Provide the (X, Y) coordinate of the cell's center where the given text is located.  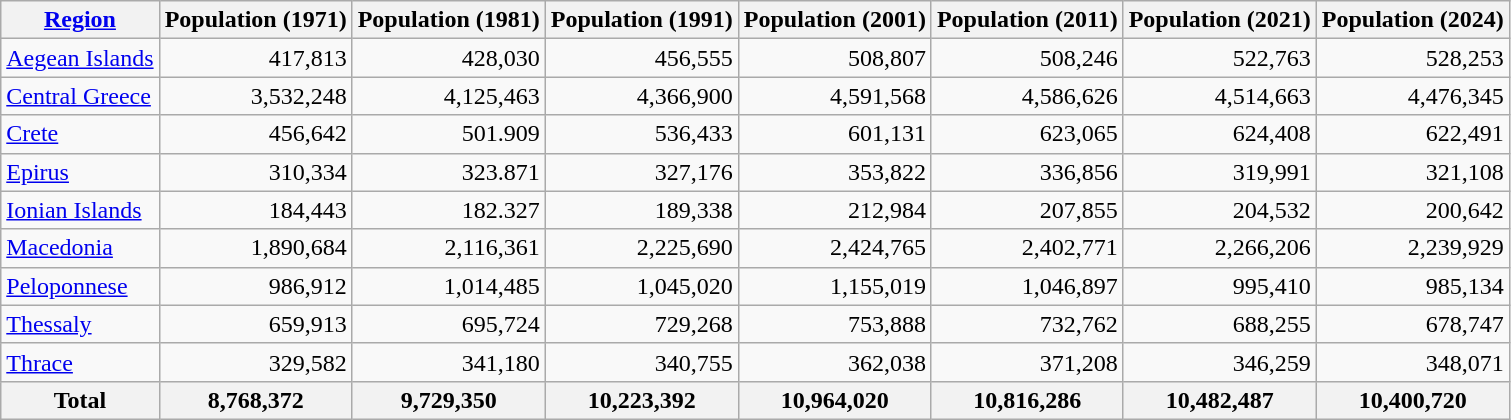
1,045,020 (642, 286)
1,890,684 (256, 248)
456,555 (642, 58)
729,268 (642, 324)
508,807 (834, 58)
985,134 (1412, 286)
Macedonia (80, 248)
4,514,663 (1220, 96)
353,822 (834, 172)
10,964,020 (834, 400)
182.327 (448, 210)
Population (1981) (448, 20)
189,338 (642, 210)
508,246 (1027, 58)
329,582 (256, 362)
995,410 (1220, 286)
327,176 (642, 172)
Crete (80, 134)
4,125,463 (448, 96)
522,763 (1220, 58)
986,912 (256, 286)
4,476,345 (1412, 96)
10,482,487 (1220, 400)
341,180 (448, 362)
Thessaly (80, 324)
10,816,286 (1027, 400)
2,402,771 (1027, 248)
2,424,765 (834, 248)
204,532 (1220, 210)
362,038 (834, 362)
Region (80, 20)
8,768,372 (256, 400)
323.871 (448, 172)
623,065 (1027, 134)
428,030 (448, 58)
2,116,361 (448, 248)
501.909 (448, 134)
321,108 (1412, 172)
659,913 (256, 324)
336,856 (1027, 172)
Population (2024) (1412, 20)
Ionian Islands (80, 210)
348,071 (1412, 362)
9,729,350 (448, 400)
1,046,897 (1027, 286)
695,724 (448, 324)
2,239,929 (1412, 248)
200,642 (1412, 210)
Peloponnese (80, 286)
2,266,206 (1220, 248)
10,223,392 (642, 400)
Population (2011) (1027, 20)
2,225,690 (642, 248)
340,755 (642, 362)
212,984 (834, 210)
688,255 (1220, 324)
622,491 (1412, 134)
3,532,248 (256, 96)
4,366,900 (642, 96)
Central Greece (80, 96)
601,131 (834, 134)
371,208 (1027, 362)
Population (2001) (834, 20)
Thrace (80, 362)
1,014,485 (448, 286)
310,334 (256, 172)
4,586,626 (1027, 96)
4,591,568 (834, 96)
732,762 (1027, 324)
Population (2021) (1220, 20)
319,991 (1220, 172)
346,259 (1220, 362)
184,443 (256, 210)
1,155,019 (834, 286)
624,408 (1220, 134)
Population (1991) (642, 20)
536,433 (642, 134)
528,253 (1412, 58)
678,747 (1412, 324)
207,855 (1027, 210)
456,642 (256, 134)
Aegean Islands (80, 58)
753,888 (834, 324)
Population (1971) (256, 20)
417,813 (256, 58)
Epirus (80, 172)
Total (80, 400)
10,400,720 (1412, 400)
